Extract the (X, Y) coordinate from the center of the cell holding the provided text.  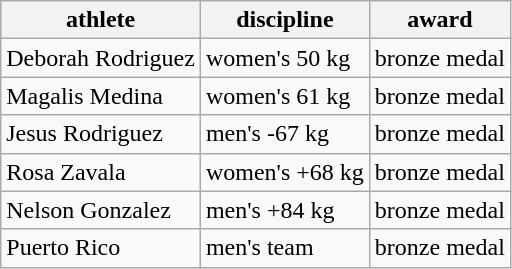
women's +68 kg (284, 172)
women's 61 kg (284, 96)
discipline (284, 20)
Deborah Rodriguez (101, 58)
women's 50 kg (284, 58)
Puerto Rico (101, 248)
Magalis Medina (101, 96)
Nelson Gonzalez (101, 210)
men's -67 kg (284, 134)
men's team (284, 248)
athlete (101, 20)
Jesus Rodriguez (101, 134)
men's +84 kg (284, 210)
Rosa Zavala (101, 172)
award (440, 20)
